Provide the [x, y] coordinate of the cell's center where the given text is located.  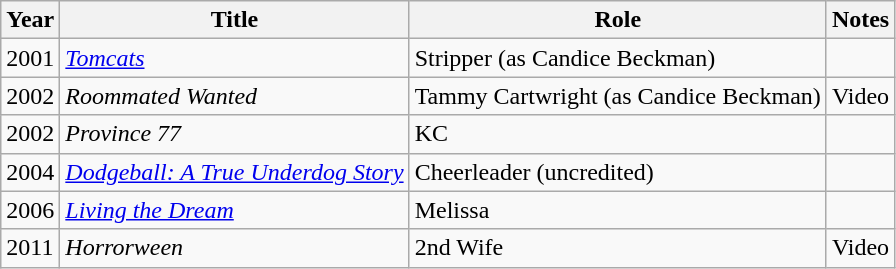
Living the Dream [234, 210]
Year [30, 20]
2nd Wife [618, 248]
2011 [30, 248]
Tomcats [234, 58]
Notes [860, 20]
Stripper (as Candice Beckman) [618, 58]
2004 [30, 172]
Title [234, 20]
Province 77 [234, 134]
Dodgeball: A True Underdog Story [234, 172]
Melissa [618, 210]
2001 [30, 58]
2006 [30, 210]
Horrorween [234, 248]
Role [618, 20]
Roommated Wanted [234, 96]
Tammy Cartwright (as Candice Beckman) [618, 96]
Cheerleader (uncredited) [618, 172]
KC [618, 134]
